Return the (X, Y) coordinate for the center point of the cell that contains the specified text.  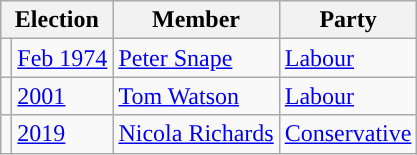
Peter Snape (196, 58)
Party (348, 20)
Feb 1974 (62, 58)
Nicola Richards (196, 134)
Election (57, 20)
Tom Watson (196, 96)
Member (196, 20)
Conservative (348, 134)
2019 (62, 134)
2001 (62, 96)
